Capture the cell that displays the provided text and extract its (x, y) central coordinate. 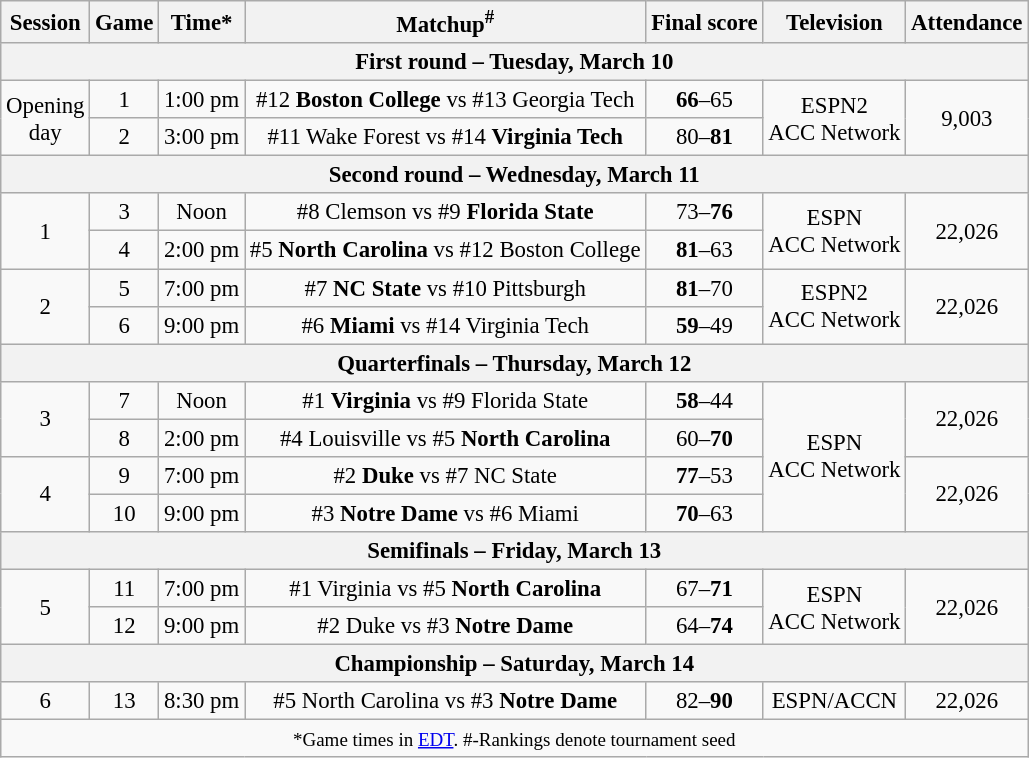
Game (124, 22)
10 (124, 513)
81–70 (704, 288)
12 (124, 626)
3:00 pm (202, 137)
8 (124, 438)
#6 Miami vs #14 Virginia Tech (446, 325)
#2 Duke vs #3 Notre Dame (446, 626)
Attendance (967, 22)
66–65 (704, 100)
Championship – Saturday, March 14 (514, 664)
Television (834, 22)
73–76 (704, 213)
80–81 (704, 137)
#8 Clemson vs #9 Florida State (446, 213)
8:30 pm (202, 701)
81–63 (704, 250)
First round – Tuesday, March 10 (514, 62)
Matchup# (446, 22)
#2 Duke vs #7 NC State (446, 476)
Final score (704, 22)
#1 Virginia vs #9 Florida State (446, 400)
#11 Wake Forest vs #14 Virginia Tech (446, 137)
58–44 (704, 400)
64–74 (704, 626)
Semifinals – Friday, March 13 (514, 551)
Second round – Wednesday, March 11 (514, 175)
ESPN/ACCN (834, 701)
*Game times in EDT. #-Rankings denote tournament seed (514, 739)
7 (124, 400)
#12 Boston College vs #13 Georgia Tech (446, 100)
#7 NC State vs #10 Pittsburgh (446, 288)
#5 North Carolina vs #3 Notre Dame (446, 701)
13 (124, 701)
59–49 (704, 325)
11 (124, 588)
60–70 (704, 438)
9,003 (967, 118)
82–90 (704, 701)
#3 Notre Dame vs #6 Miami (446, 513)
Quarterfinals – Thursday, March 12 (514, 363)
9 (124, 476)
1:00 pm (202, 100)
77–53 (704, 476)
#1 Virginia vs #5 North Carolina (446, 588)
70–63 (704, 513)
#5 North Carolina vs #12 Boston College (446, 250)
Time* (202, 22)
67–71 (704, 588)
Openingday (46, 118)
Session (46, 22)
#4 Louisville vs #5 North Carolina (446, 438)
